Extract the (x, y) coordinate from the center of the cell holding the provided text.  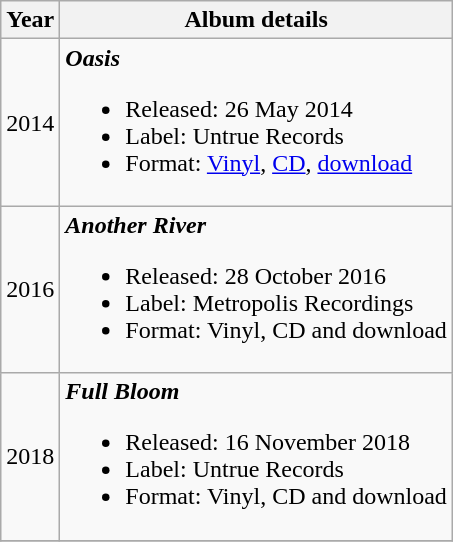
Album details (256, 20)
2014 (30, 122)
2018 (30, 456)
OasisReleased: 26 May 2014Label: Untrue RecordsFormat: Vinyl, CD, download (256, 122)
Another RiverReleased: 28 October 2016Label: Metropolis RecordingsFormat: Vinyl, CD and download (256, 290)
2016 (30, 290)
Year (30, 20)
Full BloomReleased: 16 November 2018Label: Untrue RecordsFormat: Vinyl, CD and download (256, 456)
